For the text-containing cell, return its midpoint in [x, y] coordinate format. 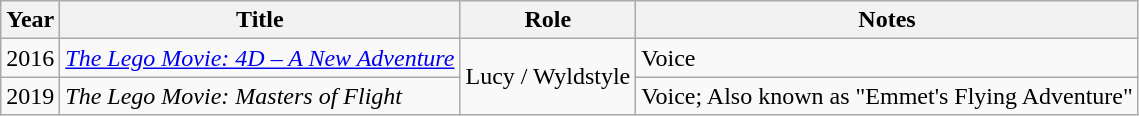
Notes [888, 20]
2016 [30, 58]
Lucy / Wyldstyle [548, 77]
Title [260, 20]
Voice; Also known as "Emmet's Flying Adventure" [888, 96]
Year [30, 20]
The Lego Movie: 4D – A New Adventure [260, 58]
Voice [888, 58]
The Lego Movie: Masters of Flight [260, 96]
Role [548, 20]
2019 [30, 96]
